Extract the (X, Y) coordinate from the center of the cell holding the provided text.  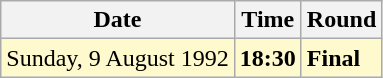
18:30 (268, 58)
Date (118, 20)
Round (341, 20)
Final (341, 58)
Time (268, 20)
Sunday, 9 August 1992 (118, 58)
